Provide the (X, Y) coordinate of the cell's center where the given text is located.  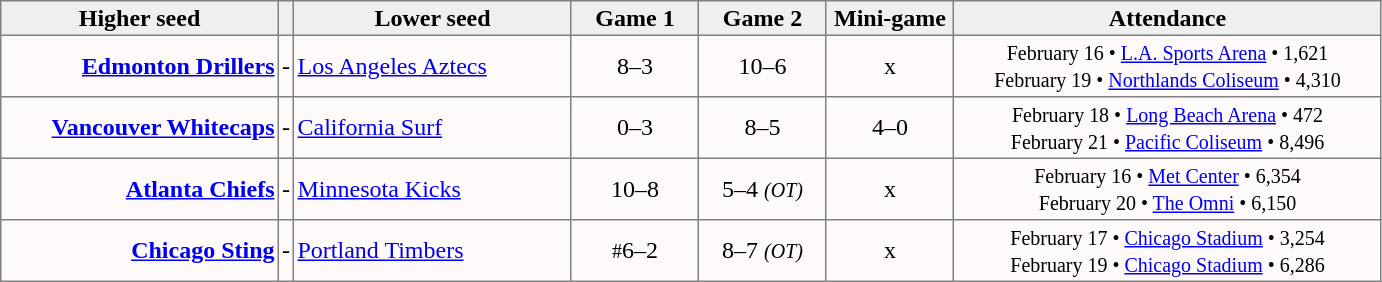
Minnesota Kicks (433, 189)
Lower seed (433, 18)
Vancouver Whitecaps (140, 128)
Portland Timbers (433, 251)
0–3 (635, 128)
February 16 • L.A. Sports Arena • 1,621February 19 • Northlands Coliseum • 4,310 (1168, 66)
February 18 • Long Beach Arena • 472February 21 • Pacific Coliseum • 8,496 (1168, 128)
#6–2 (635, 251)
4–0 (890, 128)
8–7 (OT) (763, 251)
5–4 (OT) (763, 189)
Game 1 (635, 18)
February 17 • Chicago Stadium • 3,254February 19 • Chicago Stadium • 6,286 (1168, 251)
February 16 • Met Center • 6,354February 20 • The Omni • 6,150 (1168, 189)
10–8 (635, 189)
California Surf (433, 128)
Game 2 (763, 18)
8–5 (763, 128)
Chicago Sting (140, 251)
Mini-game (890, 18)
Higher seed (140, 18)
Los Angeles Aztecs (433, 66)
10–6 (763, 66)
Edmonton Drillers (140, 66)
8–3 (635, 66)
Atlanta Chiefs (140, 189)
Attendance (1168, 18)
